Provide the (X, Y) coordinate of the cell's center where the given text is located.  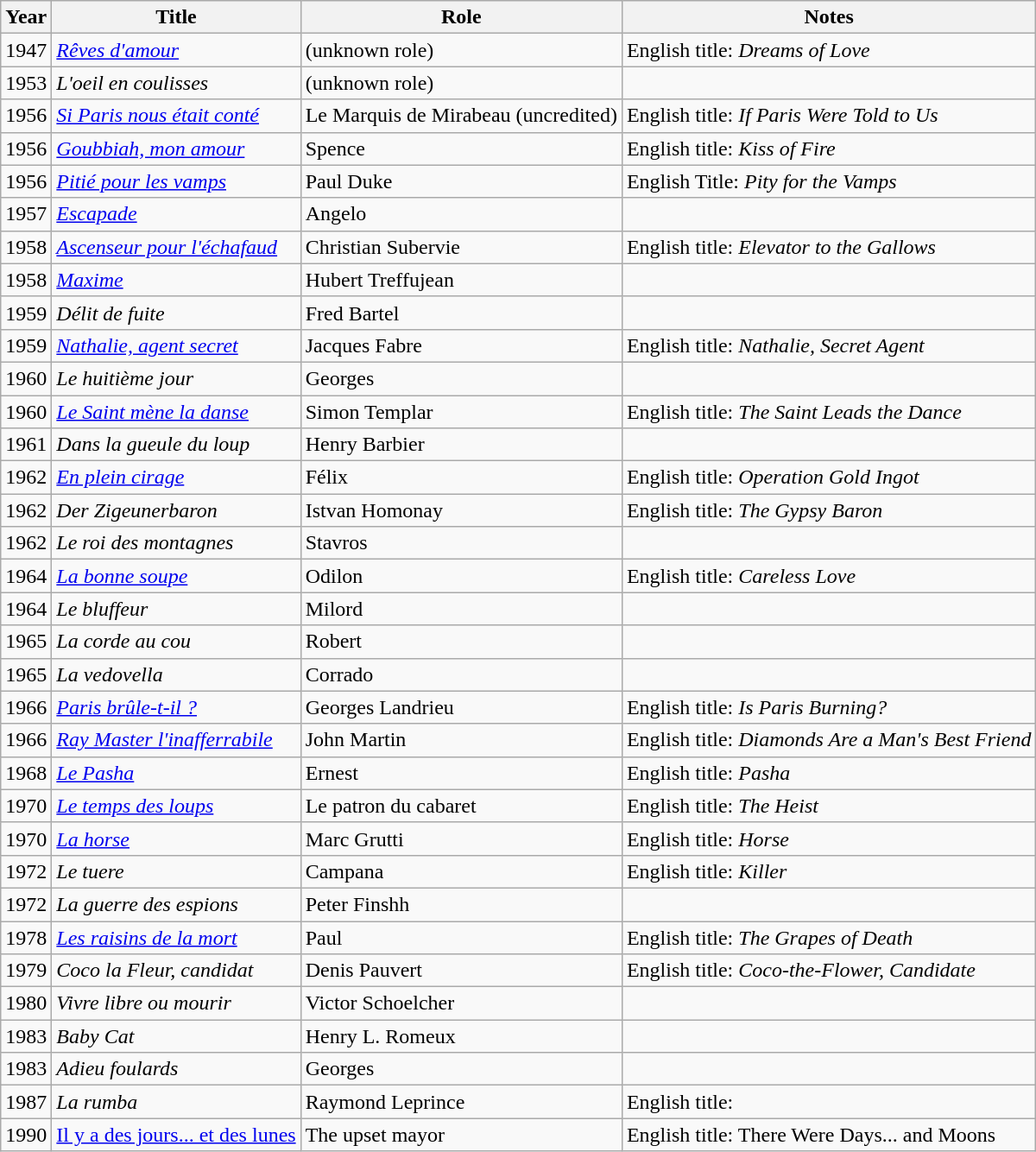
English title: Nathalie, Secret Agent (829, 345)
Fred Bartel (461, 313)
Ascenseur pour l'échafaud (176, 247)
Peter Finshh (461, 904)
La vedovella (176, 674)
Robert (461, 642)
L'oeil en coulisses (176, 83)
Stavros (461, 543)
Notes (829, 17)
English title: The Gypsy Baron (829, 510)
English title: Careless Love (829, 576)
Les raisins de la mort (176, 937)
English title: Horse (829, 839)
Le huitième jour (176, 378)
English title: The Grapes of Death (829, 937)
Raymond Leprince (461, 1102)
La corde au cou (176, 642)
Félix (461, 478)
Henry L. Romeux (461, 1036)
Istvan Homonay (461, 510)
The upset mayor (461, 1135)
1953 (26, 83)
1980 (26, 1003)
Campana (461, 871)
Ray Master l'inafferrabile (176, 740)
Denis Pauvert (461, 971)
English title: Kiss of Fire (829, 149)
John Martin (461, 740)
1947 (26, 50)
English title: There Were Days... and Moons (829, 1135)
1979 (26, 971)
Le Saint mène la danse (176, 412)
Paul Duke (461, 181)
1987 (26, 1102)
Corrado (461, 674)
En plein cirage (176, 478)
Le bluffeur (176, 609)
1957 (26, 214)
Hubert Treffujean (461, 280)
Angelo (461, 214)
Adieu foulards (176, 1069)
English title: Elevator to the Gallows (829, 247)
La horse (176, 839)
La bonne soupe (176, 576)
Milord (461, 609)
Spence (461, 149)
Pitié pour les vamps (176, 181)
Simon Templar (461, 412)
English title: The Heist (829, 806)
Le Pasha (176, 773)
Marc Grutti (461, 839)
English title: Operation Gold Ingot (829, 478)
Jacques Fabre (461, 345)
Si Paris nous était conté (176, 116)
Christian Subervie (461, 247)
Vivre libre ou mourir (176, 1003)
Henry Barbier (461, 445)
La rumba (176, 1102)
Role (461, 17)
English title: Coco-the-Flower, Candidate (829, 971)
Délit de fuite (176, 313)
English title: If Paris Were Told to Us (829, 116)
La guerre des espions (176, 904)
1968 (26, 773)
Coco la Fleur, candidat (176, 971)
Victor Schoelcher (461, 1003)
1990 (26, 1135)
English title: The Saint Leads the Dance (829, 412)
English title: Diamonds Are a Man's Best Friend (829, 740)
Year (26, 17)
Le roi des montagnes (176, 543)
Paris brûle-t-il ? (176, 707)
1978 (26, 937)
English title: Is Paris Burning? (829, 707)
Le patron du cabaret (461, 806)
Nathalie, agent secret (176, 345)
Il y a des jours... et des lunes (176, 1135)
Dans la gueule du loup (176, 445)
Ernest (461, 773)
1961 (26, 445)
Title (176, 17)
Le tuere (176, 871)
Maxime (176, 280)
Der Zigeunerbaron (176, 510)
Escapade (176, 214)
Le Marquis de Mirabeau (uncredited) (461, 116)
English title: Dreams of Love (829, 50)
Rêves d'amour (176, 50)
English title: Killer (829, 871)
English title: Pasha (829, 773)
Paul (461, 937)
Le temps des loups (176, 806)
English title: (829, 1102)
English Title: Pity for the Vamps (829, 181)
Odilon (461, 576)
Goubbiah, mon amour (176, 149)
Baby Cat (176, 1036)
Georges Landrieu (461, 707)
